Pinpoint the cell where the given text exists, returning its [X, Y] midpoint coordinate. 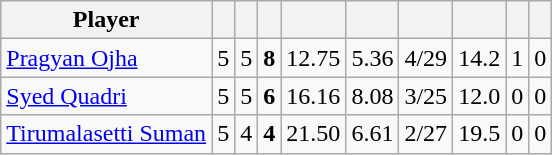
12.0 [480, 96]
19.5 [480, 134]
5.36 [372, 58]
16.16 [314, 96]
8.08 [372, 96]
6 [270, 96]
Pragyan Ojha [106, 58]
6.61 [372, 134]
Syed Quadri [106, 96]
Player [106, 20]
12.75 [314, 58]
8 [270, 58]
1 [518, 58]
Tirumalasetti Suman [106, 134]
2/27 [426, 134]
14.2 [480, 58]
4/29 [426, 58]
3/25 [426, 96]
21.50 [314, 134]
